Output the [x, y] coordinate of the center of the cell containing the given text.  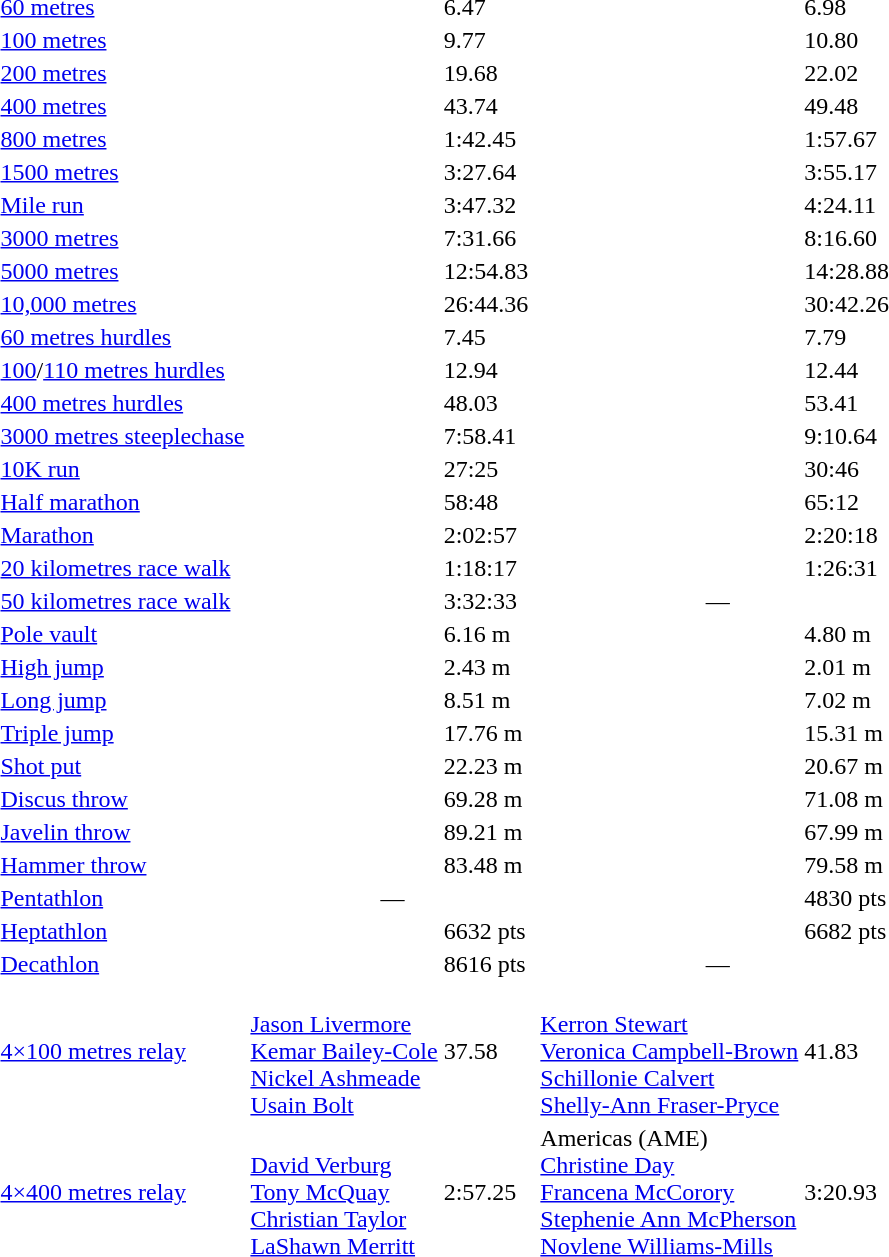
48.03 [486, 403]
7:58.41 [486, 436]
19.68 [486, 73]
26:44.36 [486, 304]
27:25 [486, 469]
1:18:17 [486, 568]
83.48 m [486, 865]
— [392, 898]
Kerron StewartVeronica Campbell-BrownSchillonie CalvertShelly-Ann Fraser-Pryce [670, 1051]
22.23 m [486, 766]
58:48 [486, 502]
12:54.83 [486, 271]
37.58 [486, 1051]
8616 pts [486, 964]
7.45 [486, 337]
2.43 m [486, 667]
3:32:33 [486, 601]
2:02:57 [486, 535]
43.74 [486, 106]
1:42.45 [486, 139]
6.16 m [486, 634]
3:47.32 [486, 205]
9.77 [486, 40]
7:31.66 [486, 238]
12.94 [486, 370]
17.76 m [486, 733]
8.51 m [486, 700]
Jason LivermoreKemar Bailey-ColeNickel AshmeadeUsain Bolt [344, 1051]
89.21 m [486, 832]
6632 pts [486, 931]
3:27.64 [486, 172]
69.28 m [486, 799]
